Capture the cell that displays the provided text and extract its [X, Y] central coordinate. 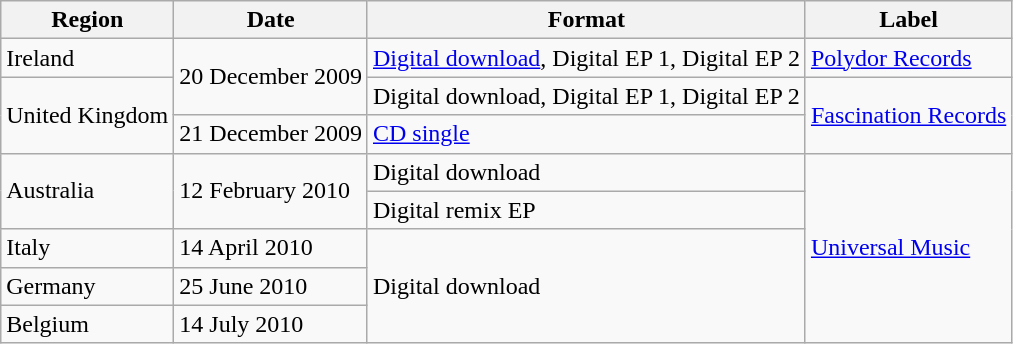
CD single [586, 134]
Label [908, 20]
Germany [88, 286]
Universal Music [908, 248]
Australia [88, 191]
Belgium [88, 324]
Format [586, 20]
14 July 2010 [271, 324]
Date [271, 20]
United Kingdom [88, 115]
Digital remix EP [586, 210]
Fascination Records [908, 115]
Ireland [88, 58]
25 June 2010 [271, 286]
Italy [88, 248]
Polydor Records [908, 58]
12 February 2010 [271, 191]
20 December 2009 [271, 77]
Region [88, 20]
21 December 2009 [271, 134]
14 April 2010 [271, 248]
